Return [X, Y] of the center of cell containing provided text 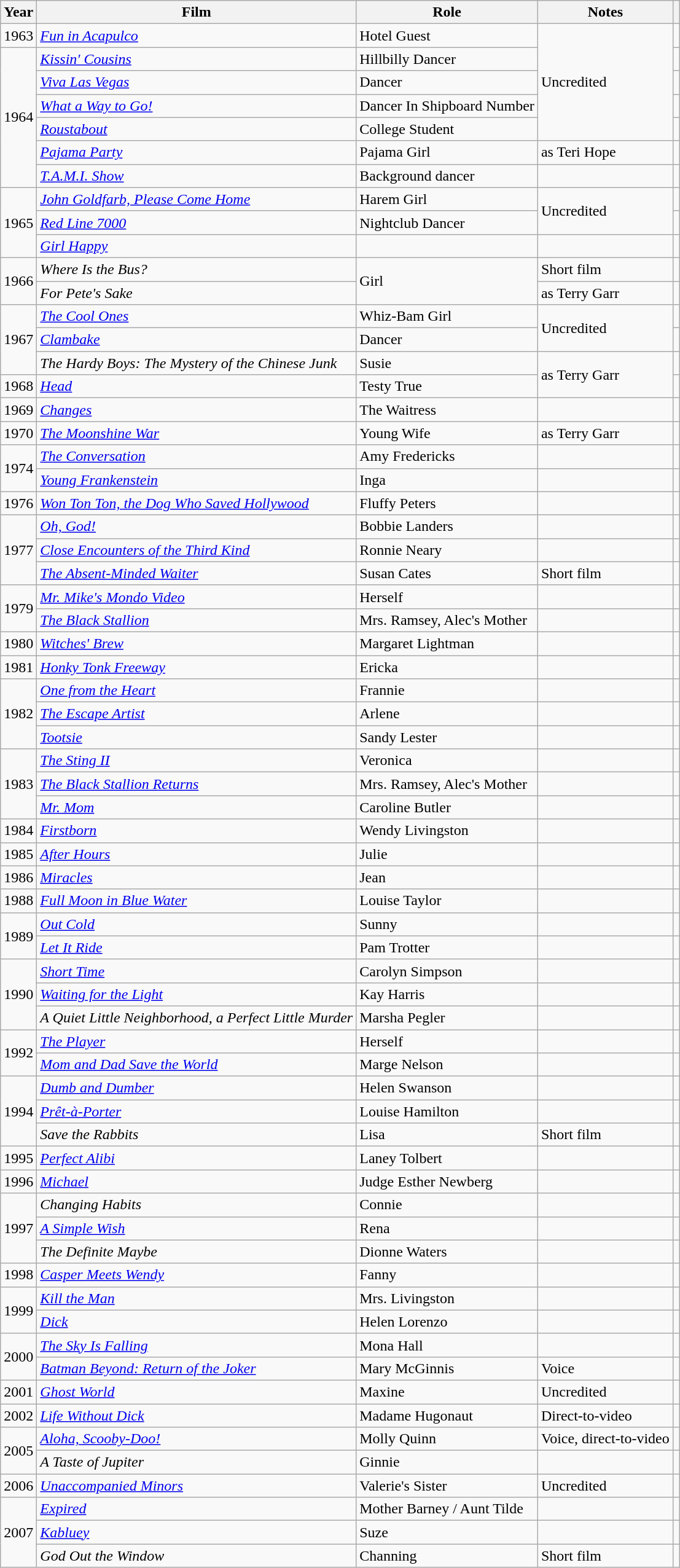
Sunny [447, 924]
Mary McGinnis [447, 1368]
Ghost World [197, 1392]
Rena [447, 1228]
Whiz-Bam Girl [447, 316]
Expired [197, 1509]
The Player [197, 1041]
1989 [18, 936]
Jean [447, 877]
College Student [447, 129]
Inga [447, 480]
Prêt-à-Porter [197, 1111]
1984 [18, 831]
Unaccompanied Minors [197, 1486]
Dionne Waters [447, 1252]
One from the Heart [197, 691]
Lisa [447, 1135]
T.A.M.I. Show [197, 176]
God Out the Window [197, 1556]
Year [18, 12]
Girl Happy [197, 246]
2000 [18, 1357]
Film [197, 12]
Frannie [447, 691]
The Sky Is Falling [197, 1345]
1999 [18, 1310]
What a Way to Go! [197, 106]
Veronica [447, 761]
Kay Harris [447, 994]
Oh, God! [197, 527]
Where Is the Bus? [197, 269]
1980 [18, 643]
Susie [447, 363]
After Hours [197, 854]
Laney Tolbert [447, 1158]
The Absent-Minded Waiter [197, 573]
John Goldfarb, Please Come Home [197, 199]
Voice [605, 1368]
1963 [18, 36]
Fluffy Peters [447, 503]
Carolyn Simpson [447, 971]
Channing [447, 1556]
Perfect Alibi [197, 1158]
Caroline Butler [447, 807]
The Moonshine War [197, 433]
The Definite Maybe [197, 1252]
1994 [18, 1111]
Amy Fredericks [447, 457]
Molly Quinn [447, 1439]
Clambake [197, 340]
Harem Girl [447, 199]
Pajama Girl [447, 152]
Fun in Acapulco [197, 36]
Background dancer [447, 176]
Michael [197, 1182]
Tootsie [197, 737]
Louise Taylor [447, 901]
The Sting II [197, 761]
Full Moon in Blue Water [197, 901]
A Simple Wish [197, 1228]
Bobbie Landers [447, 527]
Helen Lorenzo [447, 1322]
Ronnie Neary [447, 550]
A Quiet Little Neighborhood, a Perfect Little Murder [197, 1017]
Voice, direct-to-video [605, 1439]
Casper Meets Wendy [197, 1275]
1969 [18, 410]
2006 [18, 1486]
Miracles [197, 877]
Waiting for the Light [197, 994]
1983 [18, 784]
Suze [447, 1532]
2002 [18, 1415]
The Waitress [447, 410]
1981 [18, 667]
Changing Habits [197, 1205]
Honky Tonk Freeway [197, 667]
1977 [18, 550]
2005 [18, 1451]
Close Encounters of the Third Kind [197, 550]
Dick [197, 1322]
1982 [18, 714]
Mr. Mom [197, 807]
Dancer In Shipboard Number [447, 106]
Sandy Lester [447, 737]
1986 [18, 877]
1970 [18, 433]
Changes [197, 410]
1967 [18, 340]
The Hardy Boys: The Mystery of the Chinese Junk [197, 363]
Margaret Lightman [447, 643]
Nightclub Dancer [447, 222]
1965 [18, 222]
Susan Cates [447, 573]
Pam Trotter [447, 947]
Julie [447, 854]
The Conversation [197, 457]
Kissin' Cousins [197, 59]
Direct-to-video [605, 1415]
Mother Barney / Aunt Tilde [447, 1509]
Aloha, Scooby-Doo! [197, 1439]
Maxine [447, 1392]
Out Cold [197, 924]
Roustabout [197, 129]
For Pete's Sake [197, 293]
1964 [18, 117]
Let It Ride [197, 947]
1996 [18, 1182]
1966 [18, 281]
Mrs. Livingston [447, 1298]
2007 [18, 1532]
1988 [18, 901]
as Teri Hope [605, 152]
Firstborn [197, 831]
Dumb and Dumber [197, 1088]
Ginnie [447, 1462]
2001 [18, 1392]
Ericka [447, 667]
Life Without Dick [197, 1415]
1997 [18, 1228]
Young Frankenstein [197, 480]
Kabluey [197, 1532]
The Cool Ones [197, 316]
Young Wife [447, 433]
1998 [18, 1275]
Hotel Guest [447, 36]
Viva Las Vegas [197, 82]
Fanny [447, 1275]
1995 [18, 1158]
Testy True [447, 386]
The Black Stallion [197, 620]
Short Time [197, 971]
Connie [447, 1205]
Mona Hall [447, 1345]
Mr. Mike's Mondo Video [197, 597]
1974 [18, 468]
Head [197, 386]
1976 [18, 503]
Madame Hugonaut [447, 1415]
Helen Swanson [447, 1088]
Pajama Party [197, 152]
Wendy Livingston [447, 831]
Role [447, 12]
Valerie's Sister [447, 1486]
1985 [18, 854]
1968 [18, 386]
Marsha Pegler [447, 1017]
Arlene [447, 714]
Notes [605, 12]
The Black Stallion Returns [197, 784]
Batman Beyond: Return of the Joker [197, 1368]
A Taste of Jupiter [197, 1462]
Louise Hamilton [447, 1111]
1990 [18, 994]
The Escape Artist [197, 714]
Witches' Brew [197, 643]
Judge Esther Newberg [447, 1182]
Kill the Man [197, 1298]
Hillbilly Dancer [447, 59]
Marge Nelson [447, 1065]
Red Line 7000 [197, 222]
Girl [447, 281]
Won Ton Ton, the Dog Who Saved Hollywood [197, 503]
Save the Rabbits [197, 1135]
1979 [18, 608]
1992 [18, 1053]
Mom and Dad Save the World [197, 1065]
